Search for the cell housing the specified text and yield its [x, y] center coordinate. 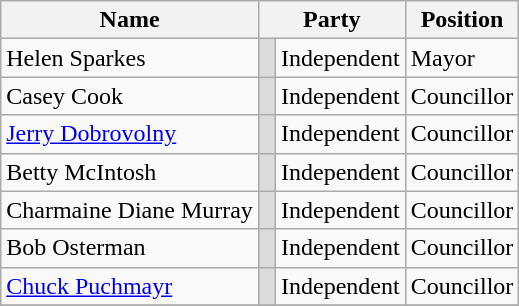
Casey Cook [130, 96]
Helen Sparkes [130, 58]
Mayor [462, 58]
Chuck Puchmayr [130, 286]
Party [332, 20]
Position [462, 20]
Charmaine Diane Murray [130, 210]
Name [130, 20]
Betty McIntosh [130, 172]
Bob Osterman [130, 248]
Jerry Dobrovolny [130, 134]
